Return the (X, Y) coordinate for the center point of the cell that contains the specified text.  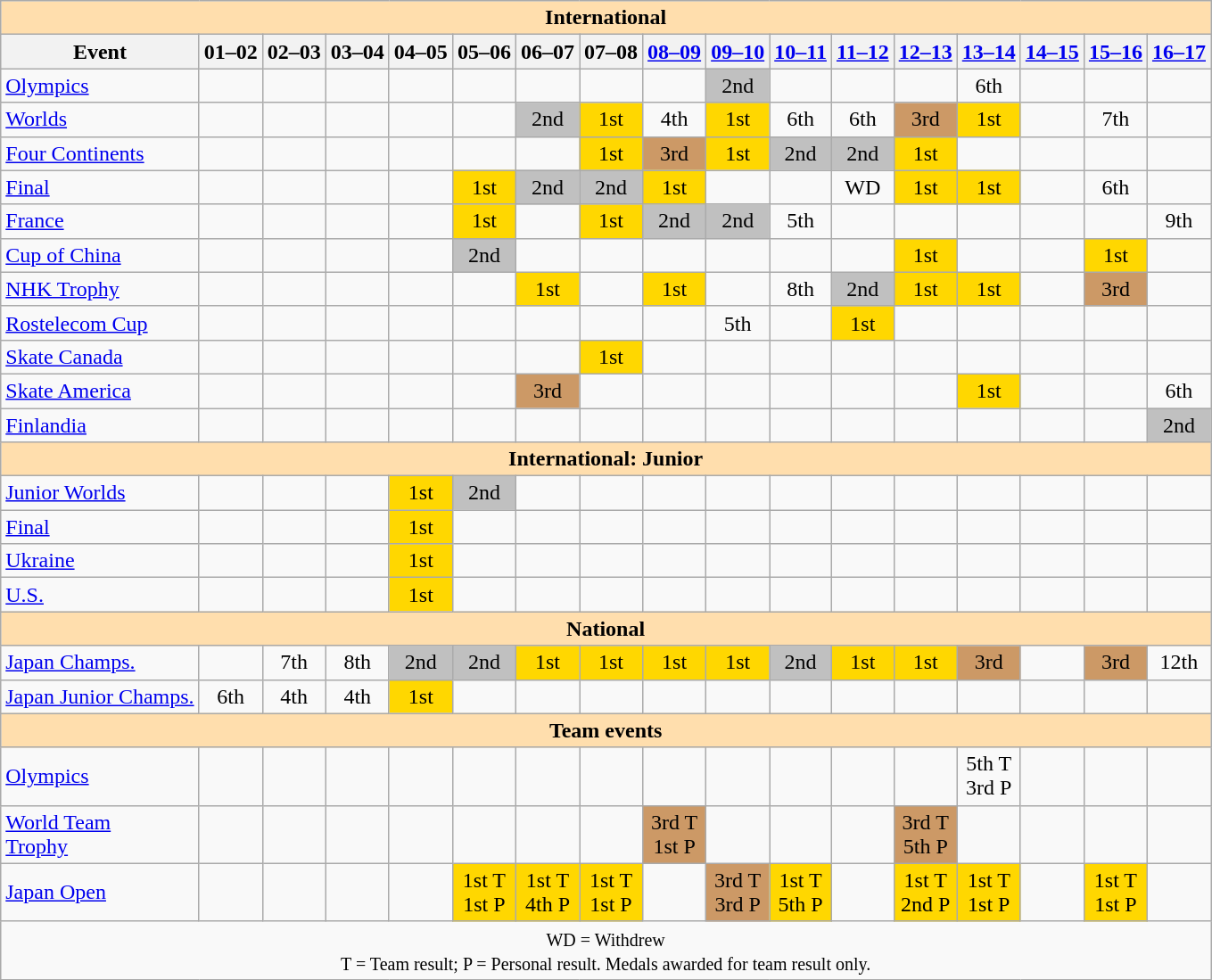
Finlandia (100, 425)
Skate America (100, 391)
3rd T1st P (674, 835)
WD (862, 187)
1st T2nd P (926, 892)
03–04 (357, 52)
07–08 (612, 52)
1st T5th P (801, 892)
11–12 (862, 52)
Skate Canada (100, 357)
5th T3rd P (988, 776)
9th (1179, 221)
International: Junior (606, 459)
Junior Worlds (100, 493)
12th (1179, 663)
13–14 (988, 52)
10–11 (801, 52)
02–03 (294, 52)
1st T4th P (548, 892)
U.S. (100, 595)
International (606, 18)
09–10 (738, 52)
WD = WithdrewT = Team result; P = Personal result. Medals awarded for team result only. (606, 951)
06–07 (548, 52)
Cup of China (100, 255)
01–02 (230, 52)
World TeamTrophy (100, 835)
3rd T3rd P (738, 892)
NHK Trophy (100, 289)
Japan Junior Champs. (100, 696)
France (100, 221)
Event (100, 52)
National (606, 629)
05–06 (483, 52)
Rostelecom Cup (100, 323)
Team events (606, 730)
Four Continents (100, 153)
08–09 (674, 52)
16–17 (1179, 52)
Japan Open (100, 892)
14–15 (1052, 52)
12–13 (926, 52)
04–05 (421, 52)
Worlds (100, 119)
Japan Champs. (100, 663)
3rd T5th P (926, 835)
Ukraine (100, 561)
15–16 (1115, 52)
